Return the (X, Y) coordinate for the center point of the cell that contains the specified text.  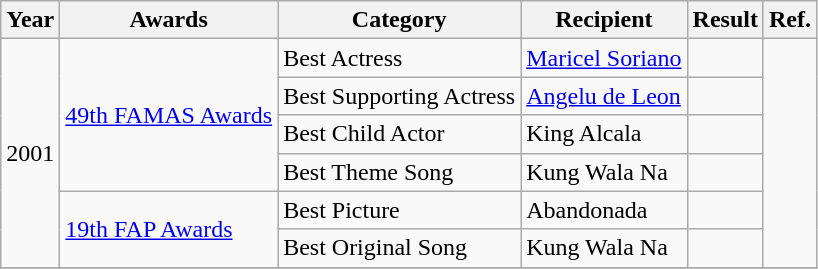
Best Original Song (400, 248)
Category (400, 20)
Maricel Soriano (604, 58)
Best Supporting Actress (400, 96)
Angelu de Leon (604, 96)
Awards (169, 20)
Result (725, 20)
King Alcala (604, 134)
Best Picture (400, 210)
Abandonada (604, 210)
Ref. (790, 20)
Best Theme Song (400, 172)
49th FAMAS Awards (169, 115)
Best Child Actor (400, 134)
Recipient (604, 20)
2001 (30, 153)
Best Actress (400, 58)
Year (30, 20)
19th FAP Awards (169, 229)
